Determine the [X, Y] coordinate at the center of the cell enclosing the given text.  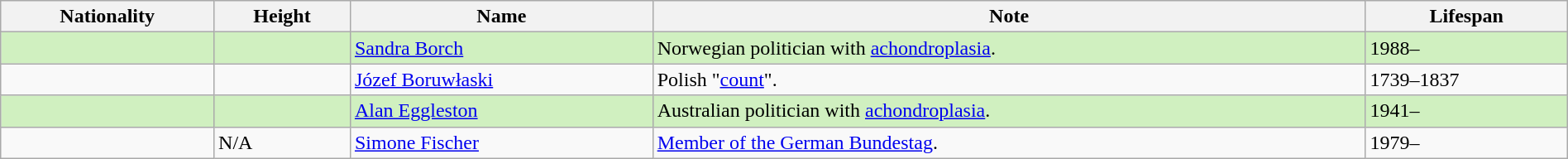
1979– [1466, 142]
Name [501, 17]
1988– [1466, 48]
Note [1009, 17]
Simone Fischer [501, 142]
Józef Boruwłaski [501, 79]
1739–1837 [1466, 79]
Lifespan [1466, 17]
Polish "count". [1009, 79]
Height [283, 17]
1941– [1466, 111]
Nationality [108, 17]
Sandra Borch [501, 48]
N/A [283, 142]
Member of the German Bundestag. [1009, 142]
Alan Eggleston [501, 111]
Norwegian politician with achondroplasia. [1009, 48]
Australian politician with achondroplasia. [1009, 111]
